Find where the given text appears and provide that cell's center as (x, y) coordinate. 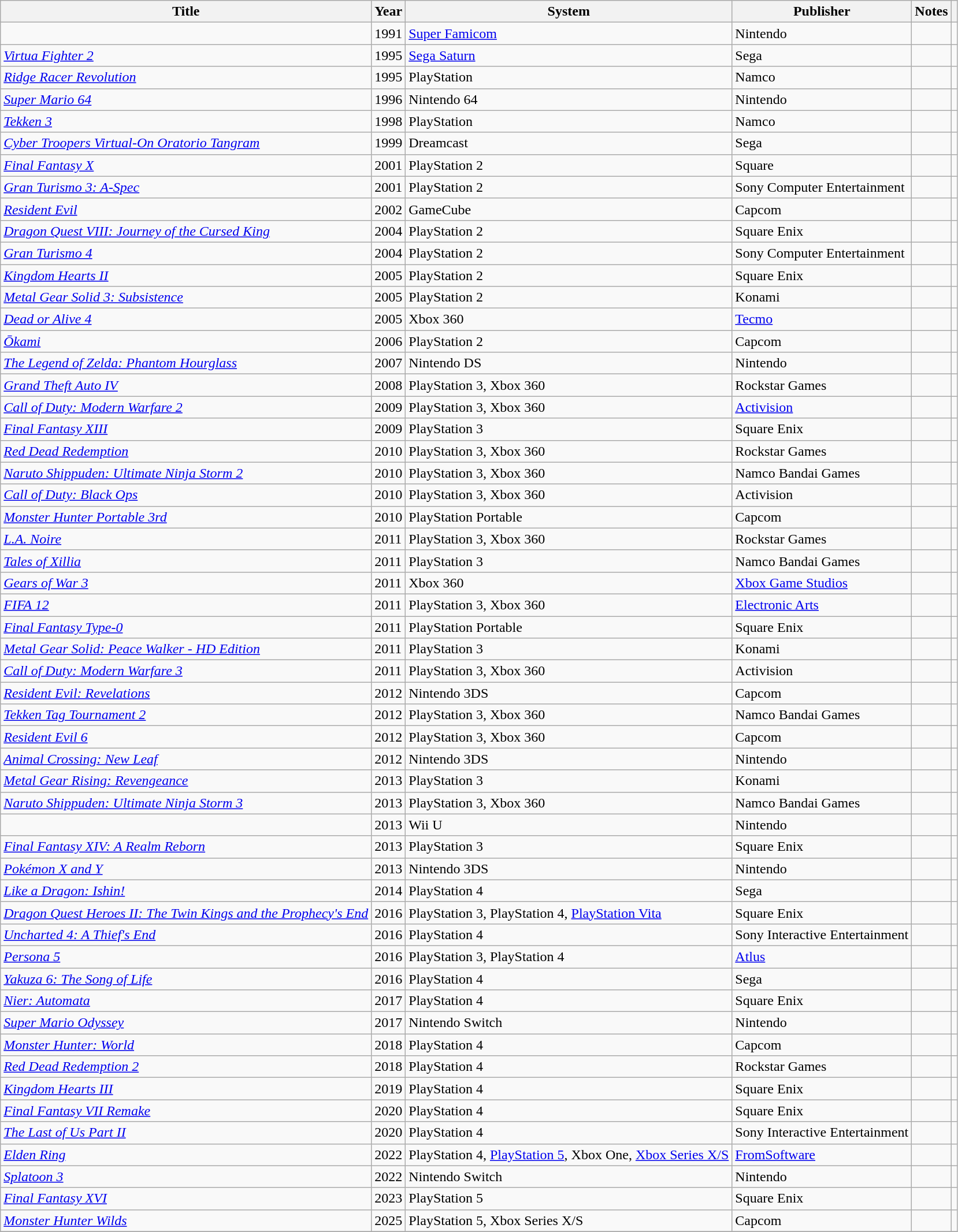
1991 (388, 34)
Monster Hunter Wilds (186, 1220)
Monster Hunter: World (186, 1045)
Tecmo (822, 319)
Tekken 3 (186, 121)
GameCube (569, 209)
Red Dead Redemption (186, 451)
Dead or Alive 4 (186, 319)
Atlus (822, 956)
Pokémon X and Y (186, 869)
1996 (388, 99)
Wii U (569, 825)
Metal Gear Solid 3: Subsistence (186, 297)
2007 (388, 363)
Uncharted 4: A Thief's End (186, 935)
Metal Gear Solid: Peace Walker - HD Edition (186, 649)
Nintendo 64 (569, 99)
Final Fantasy Type-0 (186, 627)
Call of Duty: Modern Warfare 3 (186, 671)
Persona 5 (186, 956)
Dragon Quest Heroes II: The Twin Kings and the Prophecy's End (186, 913)
Kingdom Hearts III (186, 1089)
Virtua Fighter 2 (186, 55)
Final Fantasy X (186, 165)
Super Mario Odyssey (186, 1023)
Naruto Shippuden: Ultimate Ninja Storm 2 (186, 473)
Super Famicom (569, 34)
Resident Evil (186, 209)
Notes (931, 12)
2019 (388, 1089)
2002 (388, 209)
Gran Turismo 4 (186, 253)
Gears of War 3 (186, 583)
Ridge Racer Revolution (186, 77)
Like a Dragon: Ishin! (186, 891)
Grand Theft Auto IV (186, 385)
Metal Gear Rising: Revengeance (186, 781)
Resident Evil: Revelations (186, 693)
Tales of Xillia (186, 561)
Title (186, 12)
2014 (388, 891)
FIFA 12 (186, 605)
PlayStation 3, PlayStation 4 (569, 956)
Cyber Troopers Virtual-On Oratorio Tangram (186, 143)
Splatoon 3 (186, 1177)
L.A. Noire (186, 539)
Final Fantasy XIII (186, 429)
FromSoftware (822, 1155)
Square (822, 165)
PlayStation 5 (569, 1198)
2008 (388, 385)
Call of Duty: Modern Warfare 2 (186, 407)
Final Fantasy XVI (186, 1198)
2023 (388, 1198)
Animal Crossing: New Leaf (186, 759)
PlayStation 4, PlayStation 5, Xbox One, Xbox Series X/S (569, 1155)
Electronic Arts (822, 605)
Sega Saturn (569, 55)
Dreamcast (569, 143)
Tekken Tag Tournament 2 (186, 715)
The Last of Us Part II (186, 1133)
1999 (388, 143)
Elden Ring (186, 1155)
Nier: Automata (186, 1001)
PlayStation 5, Xbox Series X/S (569, 1220)
Nintendo DS (569, 363)
Super Mario 64 (186, 99)
Monster Hunter Portable 3rd (186, 517)
Naruto Shippuden: Ultimate Ninja Storm 3 (186, 803)
Kingdom Hearts II (186, 276)
System (569, 12)
Final Fantasy VII Remake (186, 1111)
PlayStation 3, PlayStation 4, PlayStation Vita (569, 913)
Publisher (822, 12)
Call of Duty: Black Ops (186, 495)
The Legend of Zelda: Phantom Hourglass (186, 363)
Ōkami (186, 341)
Final Fantasy XIV: A Realm Reborn (186, 847)
2025 (388, 1220)
Yakuza 6: The Song of Life (186, 979)
Resident Evil 6 (186, 737)
Red Dead Redemption 2 (186, 1067)
Xbox Game Studios (822, 583)
Dragon Quest VIII: Journey of the Cursed King (186, 231)
1998 (388, 121)
2006 (388, 341)
Gran Turismo 3: A-Spec (186, 187)
Year (388, 12)
